For the text-containing cell, return its midpoint in [x, y] coordinate format. 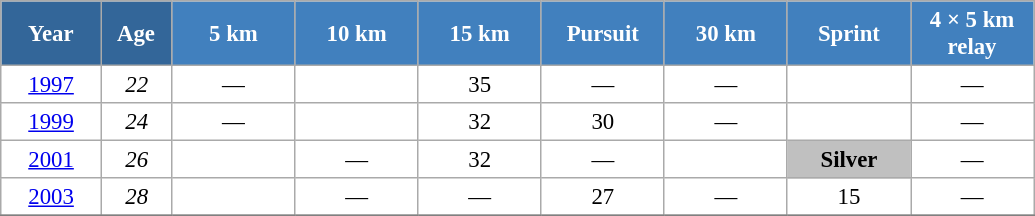
30 [602, 122]
24 [136, 122]
4 × 5 km relay [972, 34]
15 [848, 197]
2003 [52, 197]
2001 [52, 160]
5 km [234, 34]
26 [136, 160]
Age [136, 34]
1997 [52, 85]
10 km [356, 34]
27 [602, 197]
Silver [848, 160]
Year [52, 34]
35 [480, 85]
28 [136, 197]
Pursuit [602, 34]
22 [136, 85]
15 km [480, 34]
Sprint [848, 34]
30 km [726, 34]
1999 [52, 122]
